From the cell containing the given text, extract its center point as [X, Y] coordinate. 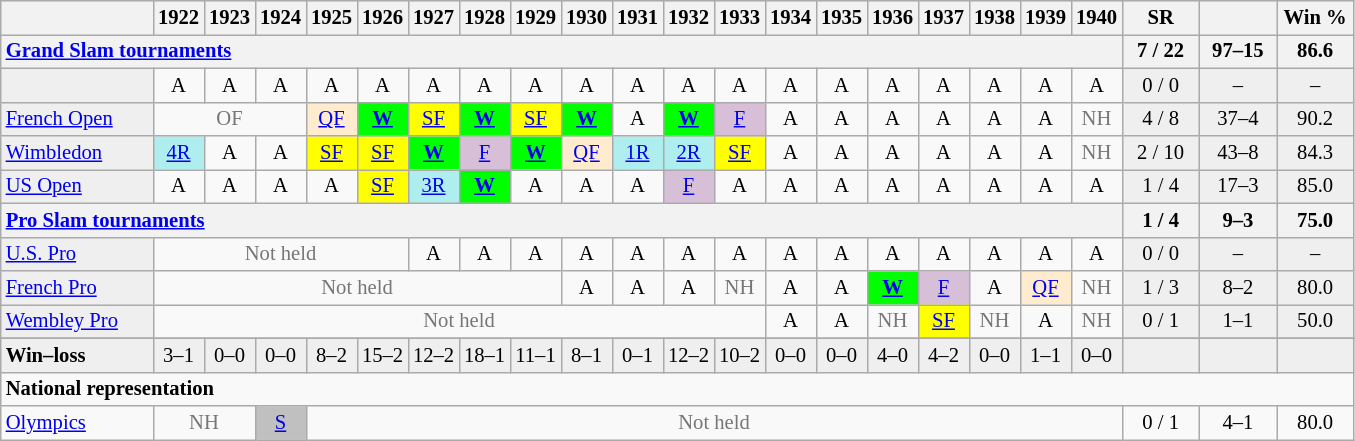
1935 [842, 17]
43–8 [1238, 153]
1927 [434, 17]
SR [1160, 17]
4R [178, 153]
17–3 [1238, 186]
37–4 [1238, 119]
1939 [1046, 17]
15–2 [382, 355]
1 / 3 [1160, 287]
4–2 [944, 355]
2 / 10 [1160, 153]
1925 [332, 17]
4 / 8 [1160, 119]
1938 [994, 17]
4–0 [892, 355]
1936 [892, 17]
US Open [77, 186]
1928 [484, 17]
1937 [944, 17]
84.3 [1314, 153]
1930 [586, 17]
French Open [77, 119]
10–2 [740, 355]
7 / 22 [1160, 51]
9–3 [1238, 220]
1926 [382, 17]
1924 [280, 17]
2R [688, 153]
3–1 [178, 355]
Olympics [77, 423]
75.0 [1314, 220]
OF [230, 119]
Pro Slam tournaments [562, 220]
50.0 [1314, 321]
1932 [688, 17]
1933 [740, 17]
1929 [536, 17]
French Pro [77, 287]
1923 [230, 17]
Win % [1314, 17]
86.6 [1314, 51]
0–1 [638, 355]
1934 [790, 17]
3R [434, 186]
1922 [178, 17]
18–1 [484, 355]
11–1 [536, 355]
97–15 [1238, 51]
U.S. Pro [77, 254]
Grand Slam tournaments [562, 51]
8–1 [586, 355]
4–1 [1238, 423]
Wimbledon [77, 153]
Win–loss [77, 355]
1R [638, 153]
National representation [678, 389]
1931 [638, 17]
85.0 [1314, 186]
S [280, 423]
90.2 [1314, 119]
1940 [1096, 17]
Wembley Pro [77, 321]
